Output the [x, y] coordinate of the center of the cell containing the given text.  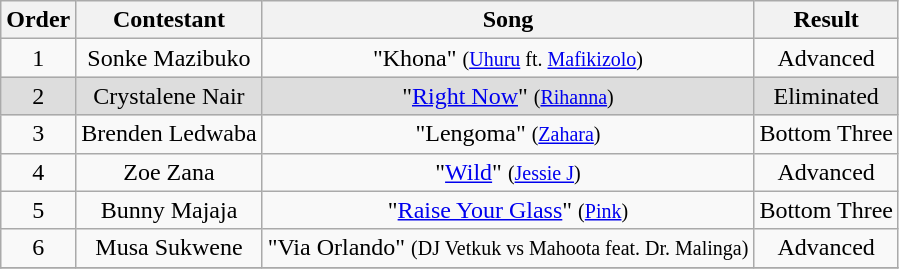
"Khona" (Uhuru ft. Mafikizolo) [508, 58]
4 [38, 172]
"Raise Your Glass" (Pink) [508, 210]
Brenden Ledwaba [169, 134]
6 [38, 248]
Bunny Majaja [169, 210]
"Wild" (Jessie J) [508, 172]
Crystalene Nair [169, 96]
"Lengoma" (Zahara) [508, 134]
Order [38, 20]
2 [38, 96]
Result [826, 20]
3 [38, 134]
Zoe Zana [169, 172]
Eliminated [826, 96]
5 [38, 210]
Sonke Mazibuko [169, 58]
Musa Sukwene [169, 248]
"Right Now" (Rihanna) [508, 96]
Contestant [169, 20]
1 [38, 58]
Song [508, 20]
"Via Orlando" (DJ Vetkuk vs Mahoota feat. Dr. Malinga) [508, 248]
